Extract the (x, y) coordinate from the center of the cell holding the provided text.  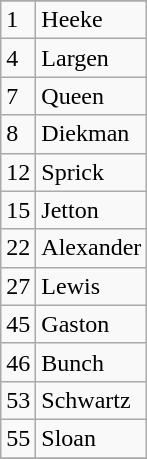
55 (18, 438)
Diekman (92, 134)
Sprick (92, 172)
Lewis (92, 286)
15 (18, 210)
Queen (92, 96)
12 (18, 172)
53 (18, 400)
7 (18, 96)
46 (18, 362)
45 (18, 324)
Largen (92, 58)
4 (18, 58)
Alexander (92, 248)
22 (18, 248)
Heeke (92, 20)
Gaston (92, 324)
1 (18, 20)
27 (18, 286)
Bunch (92, 362)
8 (18, 134)
Sloan (92, 438)
Jetton (92, 210)
Schwartz (92, 400)
